Identify which cell holds the provided text, then report its (x, y) central coordinate. 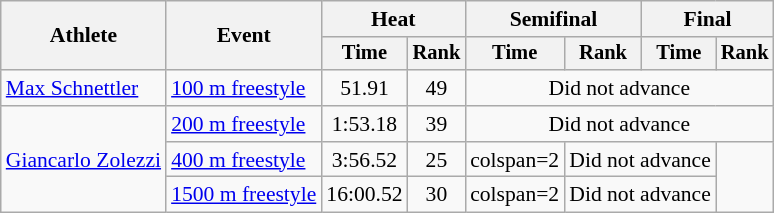
Semifinal (554, 19)
3:56.52 (364, 160)
49 (437, 88)
30 (437, 195)
100 m freestyle (244, 88)
Event (244, 36)
200 m freestyle (244, 124)
25 (437, 160)
Final (708, 19)
1500 m freestyle (244, 195)
Max Schnettler (84, 88)
Giancarlo Zolezzi (84, 160)
39 (437, 124)
Athlete (84, 36)
16:00.52 (364, 195)
400 m freestyle (244, 160)
Heat (393, 19)
51.91 (364, 88)
1:53.18 (364, 124)
